Provide the [x, y] coordinate of the cell's center where the given text is located.  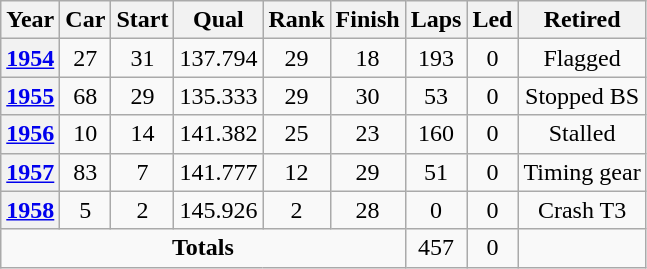
193 [436, 58]
Finish [368, 20]
Totals [203, 248]
83 [86, 172]
Stalled [582, 134]
12 [296, 172]
Car [86, 20]
1957 [30, 172]
31 [142, 58]
Year [30, 20]
51 [436, 172]
Start [142, 20]
18 [368, 58]
160 [436, 134]
137.794 [218, 58]
141.382 [218, 134]
68 [86, 96]
53 [436, 96]
1955 [30, 96]
10 [86, 134]
Flagged [582, 58]
457 [436, 248]
1956 [30, 134]
Laps [436, 20]
7 [142, 172]
30 [368, 96]
145.926 [218, 210]
141.777 [218, 172]
25 [296, 134]
Crash T3 [582, 210]
5 [86, 210]
14 [142, 134]
Stopped BS [582, 96]
Rank [296, 20]
1954 [30, 58]
Led [492, 20]
23 [368, 134]
1958 [30, 210]
28 [368, 210]
Retired [582, 20]
27 [86, 58]
Qual [218, 20]
Timing gear [582, 172]
135.333 [218, 96]
